Pinpoint the cell where the given text exists, returning its [X, Y] midpoint coordinate. 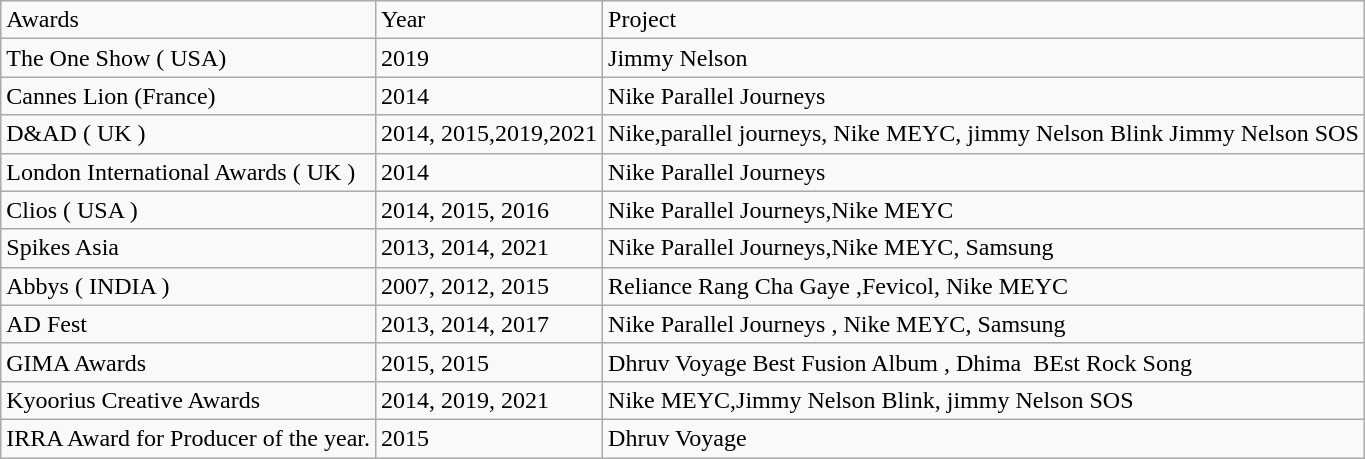
2015, 2015 [490, 362]
2014, 2019, 2021 [490, 400]
Nike Parallel Journeys,Nike MEYC [984, 210]
2013, 2014, 2021 [490, 248]
Dhruv Voyage Best Fusion Album , Dhima BEst Rock Song [984, 362]
Jimmy Nelson [984, 58]
2014, 2015, 2016 [490, 210]
Cannes Lion (France) [188, 96]
Reliance Rang Cha Gaye ,Fevicol, Nike MEYC [984, 286]
Abbys ( INDIA ) [188, 286]
The One Show ( USA) [188, 58]
Clios ( USA ) [188, 210]
2013, 2014, 2017 [490, 324]
Dhruv Voyage [984, 438]
London International Awards ( UK ) [188, 172]
Kyoorius Creative Awards [188, 400]
2019 [490, 58]
Nike,parallel journeys, Nike MEYC, jimmy Nelson Blink Jimmy Nelson SOS [984, 134]
2014, 2015,2019,2021 [490, 134]
Spikes Asia [188, 248]
Year [490, 20]
2007, 2012, 2015 [490, 286]
Nike Parallel Journeys , Nike MEYC, Samsung [984, 324]
2015 [490, 438]
Project [984, 20]
AD Fest [188, 324]
Nike Parallel Journeys,Nike MEYC, Samsung [984, 248]
Nike MEYC,Jimmy Nelson Blink, jimmy Nelson SOS [984, 400]
GIMA Awards [188, 362]
D&AD ( UK ) [188, 134]
IRRA Award for Producer of the year. [188, 438]
Awards [188, 20]
